Capture the cell that displays the provided text and extract its [X, Y] central coordinate. 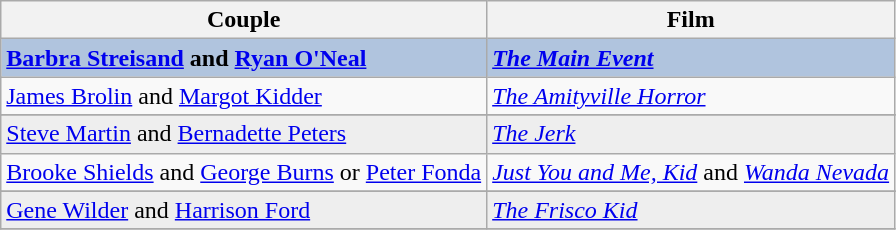
Brooke Shields and George Burns or Peter Fonda [244, 172]
Steve Martin and Bernadette Peters [244, 134]
James Brolin and Margot Kidder [244, 96]
Barbra Streisand and Ryan O'Neal [244, 58]
Just You and Me, Kid and Wanda Nevada [691, 172]
The Main Event [691, 58]
The Frisco Kid [691, 210]
The Amityville Horror [691, 96]
Couple [244, 20]
Gene Wilder and Harrison Ford [244, 210]
Film [691, 20]
The Jerk [691, 134]
